From the cell containing the given text, extract its center point as (X, Y) coordinate. 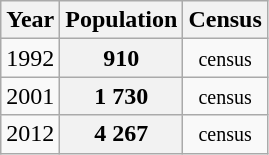
Year (30, 20)
2001 (30, 96)
Census (225, 20)
4 267 (122, 134)
1992 (30, 58)
2012 (30, 134)
910 (122, 58)
Population (122, 20)
1 730 (122, 96)
